Determine the (X, Y) coordinate at the center of the cell enclosing the given text.  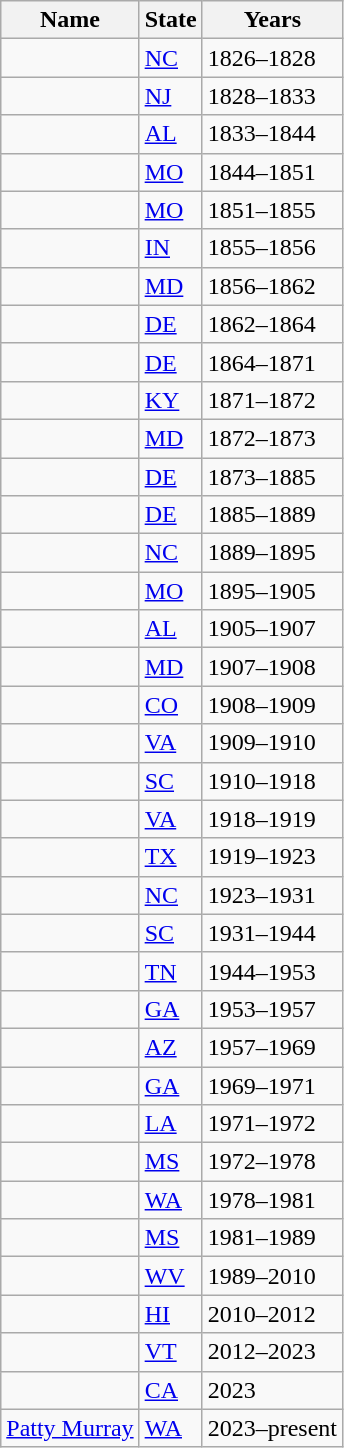
1989–2010 (272, 1276)
AZ (170, 1047)
1978–1981 (272, 1200)
CO (170, 705)
1873–1885 (272, 477)
1923–1931 (272, 895)
1909–1910 (272, 743)
CA (170, 1390)
2023 (272, 1390)
1905–1907 (272, 629)
1931–1944 (272, 933)
1862–1864 (272, 324)
1826–1828 (272, 58)
1918–1919 (272, 819)
1969–1971 (272, 1085)
TN (170, 971)
1895–1905 (272, 591)
1957–1969 (272, 1047)
1889–1895 (272, 553)
1910–1918 (272, 781)
1885–1889 (272, 515)
1971–1972 (272, 1124)
Patty Murray (70, 1428)
1833–1844 (272, 134)
1864–1871 (272, 362)
Years (272, 20)
1856–1862 (272, 286)
2010–2012 (272, 1314)
WV (170, 1276)
HI (170, 1314)
Name (70, 20)
1944–1953 (272, 971)
1908–1909 (272, 705)
2012–2023 (272, 1352)
1953–1957 (272, 1009)
TX (170, 857)
State (170, 20)
VT (170, 1352)
1981–1989 (272, 1238)
1872–1873 (272, 438)
NJ (170, 96)
1907–1908 (272, 667)
1844–1851 (272, 172)
1851–1855 (272, 210)
2023–present (272, 1428)
IN (170, 248)
KY (170, 400)
1972–1978 (272, 1162)
1919–1923 (272, 857)
1871–1872 (272, 400)
1855–1856 (272, 248)
LA (170, 1124)
1828–1833 (272, 96)
